Search for the cell housing the specified text and yield its (X, Y) center coordinate. 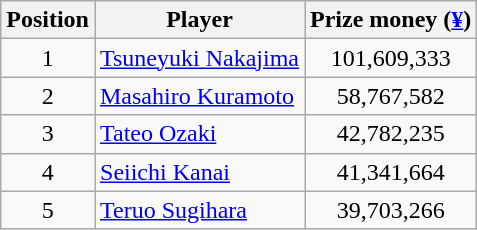
2 (48, 96)
4 (48, 172)
42,782,235 (390, 134)
Tsuneyuki Nakajima (199, 58)
Seiichi Kanai (199, 172)
58,767,582 (390, 96)
Position (48, 20)
41,341,664 (390, 172)
39,703,266 (390, 210)
Tateo Ozaki (199, 134)
Prize money (¥) (390, 20)
101,609,333 (390, 58)
3 (48, 134)
5 (48, 210)
Player (199, 20)
Masahiro Kuramoto (199, 96)
1 (48, 58)
Teruo Sugihara (199, 210)
